Detect which cell encompasses the target text, then output its (X, Y) center coordinate. 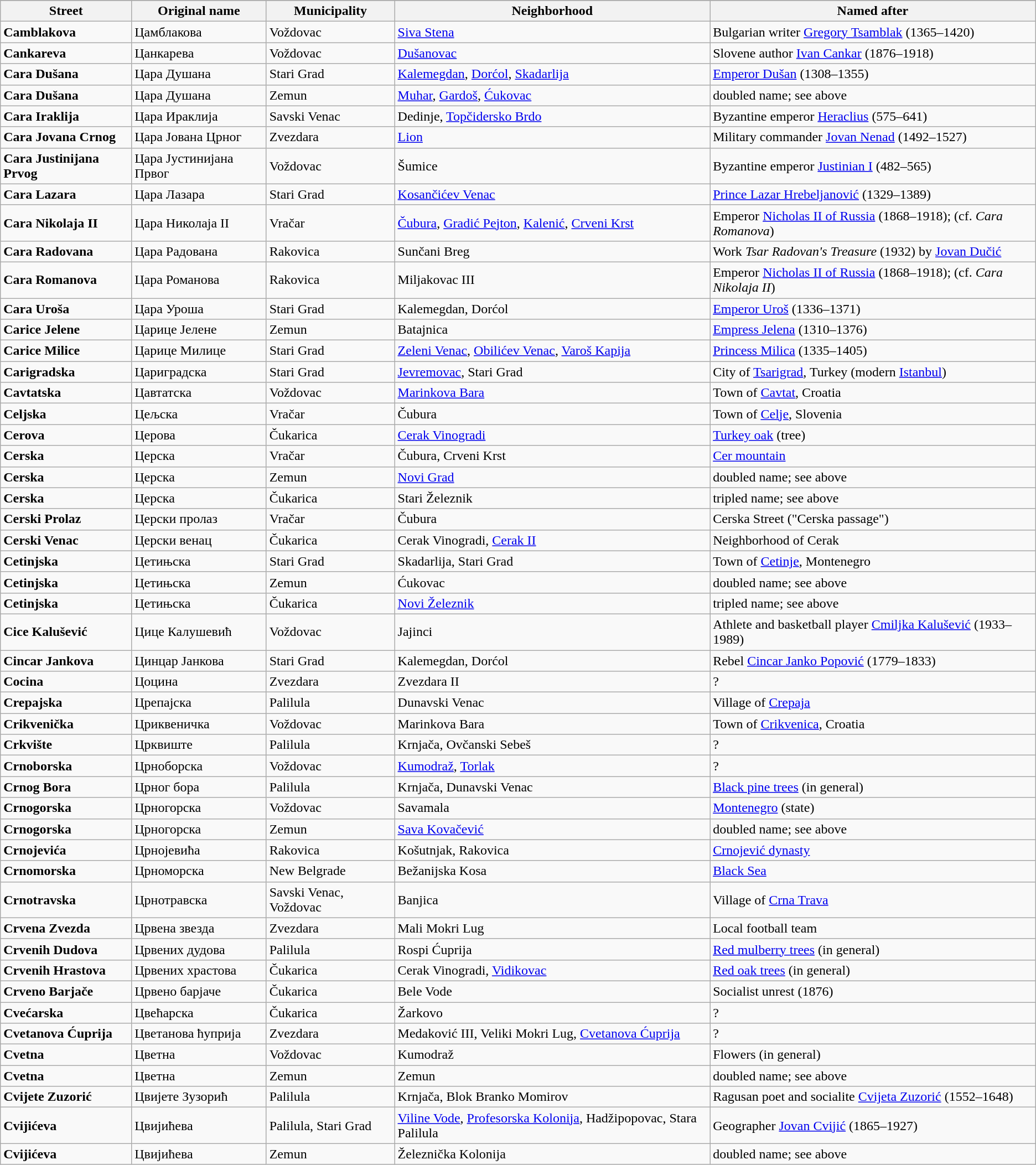
Jevremovac, Stari Grad (552, 372)
Viline Vode, Profesorska Kolonija, Hadžipopovac, Stara Palilula (552, 1126)
Town of Cavtat, Croatia (873, 393)
Byzantine emperor Justinian I (482–565) (873, 166)
Цветанова ћуприја (199, 1034)
Dušanovac (552, 53)
Geographer Jovan Cvijić (1865–1927) (873, 1126)
Црноморска (199, 871)
Rospi Ćuprija (552, 949)
Царице Милице (199, 351)
Neighborhood of Cerak (873, 540)
Црнојевића (199, 850)
Црвено барјаче (199, 991)
Empress Jelena (1310–1376) (873, 330)
Skadarlija, Stari Grad (552, 561)
Црвена звезда (199, 928)
Miljakovac III (552, 280)
Black Sea (873, 871)
Црног бора (199, 787)
Cara Uroša (66, 308)
Montenegro (state) (873, 808)
Црвених храстова (199, 970)
Cerak Vinogradi, Cerak II (552, 540)
Cerak Vinogradi (552, 435)
Town of Crikvenica, Croatia (873, 724)
Crvenih Hrastova (66, 970)
Local football team (873, 928)
Cara Justinijana Prvog (66, 166)
Цариградска (199, 372)
Celjska (66, 414)
Ragusan poet and socialite Cvijeta Zuzorić (1552–1648) (873, 1097)
Cocina (66, 682)
Jajinci (552, 632)
Ćukovac (552, 582)
Cavtatska (66, 393)
Savamala (552, 808)
Kalemegdan, Dorćol, Skadarlija (552, 74)
Work Tsar Radovan's Treasure (1932) by Jovan Dučić (873, 251)
Cvijete Zuzorić (66, 1097)
Medaković III, Veliki Mokri Lug, Cvetanova Ćuprija (552, 1034)
Bele Vode (552, 991)
Cara Radovana (66, 251)
Цамблакова (199, 32)
Municipality (330, 11)
Cara Romanova (66, 280)
Црвених дудова (199, 949)
Bežanijska Kosa (552, 871)
Stari Železnik (552, 498)
Emperor Nicholas II of Russia (1868–1918); (cf. Cara Romanova) (873, 222)
Cara Jovana Crnog (66, 137)
Церова (199, 435)
Цара Романова (199, 280)
Sunčani Breg (552, 251)
Crvena Zvezda (66, 928)
Cara Nikolaja II (66, 222)
Dunavski Venac (552, 703)
Dedinje, Topčidersko Brdo (552, 116)
Цељска (199, 414)
Town of Cetinje, Montenegro (873, 561)
Crikvenička (66, 724)
Церски венац (199, 540)
Žarkovo (552, 1012)
Crveno Barjače (66, 991)
Krnjača, Ovčanski Sebeš (552, 745)
Siva Stena (552, 32)
Цара Јустинијана Првог (199, 166)
Lion (552, 137)
Цара Лазара (199, 194)
Crnomorska (66, 871)
Zeleni Venac, Obilićev Venac, Varoš Kapija (552, 351)
Black pine trees (in general) (873, 787)
Црепајска (199, 703)
Cice Kalušević (66, 632)
Cerski Venac (66, 540)
Црноборска (199, 766)
Cerak Vinogradi, Vidikovac (552, 970)
Krnjača, Blok Branko Momirov (552, 1097)
Цара Јована Црног (199, 137)
Zvezdara II (552, 682)
Bulgarian writer Gregory Tsamblak (1365–1420) (873, 32)
Sava Kovačević (552, 829)
Novi Grad (552, 477)
Socialist unrest (1876) (873, 991)
Savski Venac (330, 116)
Цара Ираклија (199, 116)
Цара Радована (199, 251)
Crnotravska (66, 900)
Crnojevića (66, 850)
Crnojević dynasty (873, 850)
Церски пролаз (199, 519)
Princess Milica (1335–1405) (873, 351)
Turkey oak (tree) (873, 435)
Novi Železnik (552, 603)
Cvetanova Ćuprija (66, 1034)
Town of Celje, Slovenia (873, 414)
Krnjača, Dunavski Venac (552, 787)
Цриквеничка (199, 724)
Village of Crna Trava (873, 900)
Emperor Dušan (1308–1355) (873, 74)
Neighborhood (552, 11)
Savski Venac, Voždovac (330, 900)
Cankareva (66, 53)
Cerski Prolaz (66, 519)
Цавтатска (199, 393)
Camblakova (66, 32)
Batajnica (552, 330)
Carice Jelene (66, 330)
Cara Iraklija (66, 116)
Šumice (552, 166)
Carice Milice (66, 351)
Crnog Bora (66, 787)
Cerska Street ("Cerska passage") (873, 519)
Цвећарска (199, 1012)
Street (66, 11)
Цара Уроша (199, 308)
Цанкарева (199, 53)
Prince Lazar Hrebeljanović (1329–1389) (873, 194)
Original name (199, 11)
Cer mountain (873, 456)
Village of Crepaja (873, 703)
Emperor Nicholas II of Russia (1868–1918); (cf. Cara Nikolaja II) (873, 280)
New Belgrade (330, 871)
Byzantine emperor Heraclius (575–641) (873, 116)
Železnička Kolonija (552, 1154)
Crkvište (66, 745)
Košutnjak, Rakovica (552, 850)
Čubura, Crveni Krst (552, 456)
Athlete and basketball player Cmiljka Kalušević (1933–1989) (873, 632)
Cerova (66, 435)
Цвијете Зузорић (199, 1097)
Цинцар Јанкова (199, 660)
Црквиште (199, 745)
Red oak trees (in general) (873, 970)
Čubura, Gradić Pejton, Kalenić, Crveni Krst (552, 222)
Crvenih Dudova (66, 949)
Цице Калушевић (199, 632)
Emperor Uroš (1336–1371) (873, 308)
Slovene author Ivan Cankar (1876–1918) (873, 53)
Цоцина (199, 682)
Црнотравска (199, 900)
Cara Lazara (66, 194)
Palilula, Stari Grad (330, 1126)
Red mulberry trees (in general) (873, 949)
Kumodraž, Torlak (552, 766)
Kosančićev Venac (552, 194)
City of Tsarigrad, Turkey (modern Istanbul) (873, 372)
Named after (873, 11)
Цара Николаја II (199, 222)
Military commander Jovan Nenad (1492–1527) (873, 137)
Rebel Cincar Janko Popović (1779–1833) (873, 660)
Carigradska (66, 372)
Flowers (in general) (873, 1055)
Cincar Jankova (66, 660)
Muhar, Gardoš, Ćukovac (552, 95)
Crnoborska (66, 766)
Kumodraž (552, 1055)
Cvećarska (66, 1012)
Crepajska (66, 703)
Mali Mokri Lug (552, 928)
Banjica (552, 900)
Царице Јелене (199, 330)
